Identify which cell holds the provided text, then report its (X, Y) central coordinate. 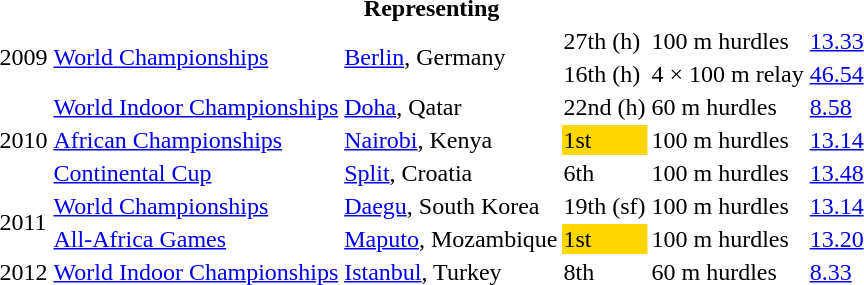
60 m hurdles (728, 107)
22nd (h) (604, 107)
27th (h) (604, 41)
African Championships (196, 140)
Nairobi, Kenya (451, 140)
6th (604, 173)
4 × 100 m relay (728, 74)
World Indoor Championships (196, 107)
Daegu, South Korea (451, 206)
16th (h) (604, 74)
Split, Croatia (451, 173)
19th (sf) (604, 206)
Doha, Qatar (451, 107)
Berlin, Germany (451, 58)
Continental Cup (196, 173)
All-Africa Games (196, 239)
Maputo, Mozambique (451, 239)
